Locate the cell with the specified text and output its [X, Y] center coordinate. 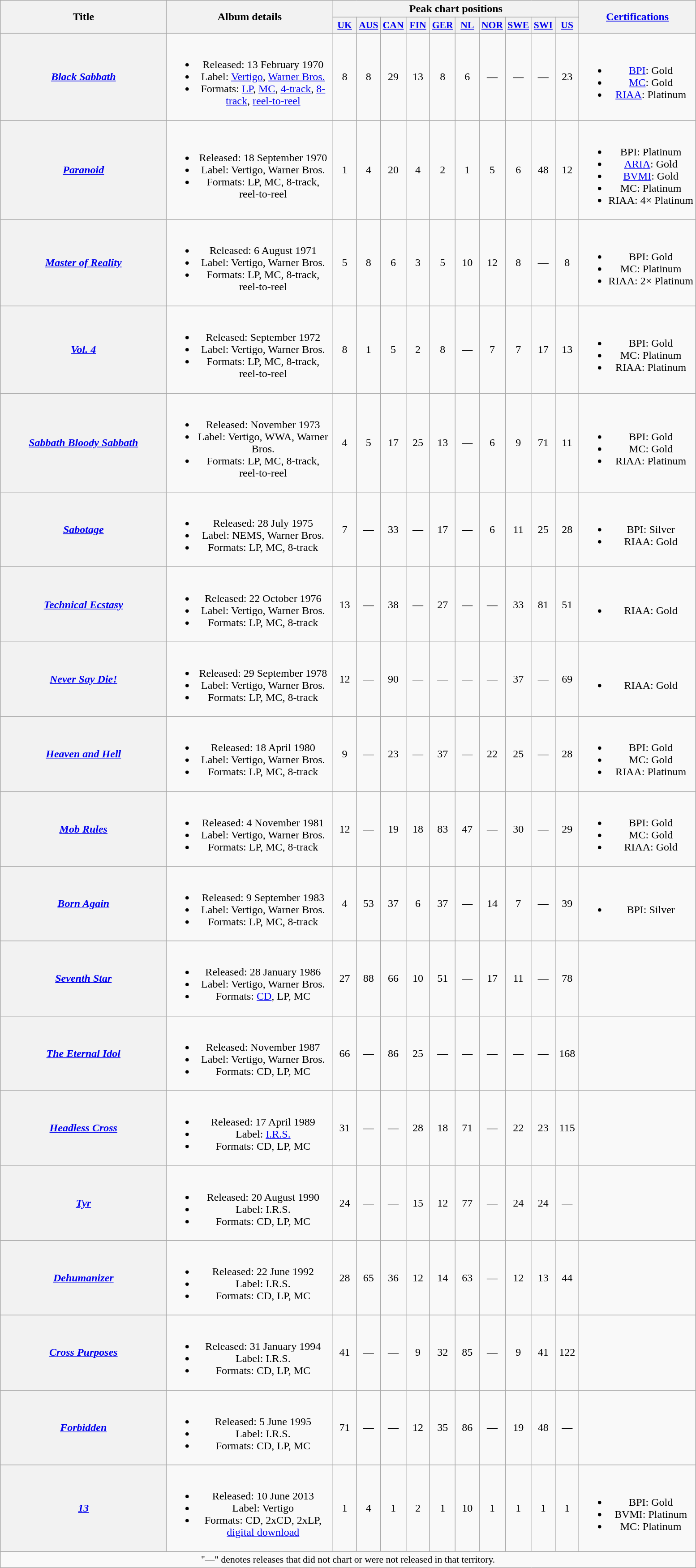
115 [567, 1128]
Technical Ecstasy [83, 605]
"—" denotes releases that did not chart or were not released in that territory. [348, 1560]
GER [443, 26]
78 [567, 978]
Released: 4 November 1981Label: Vertigo, Warner Bros.Formats: LP, MC, 8-track [250, 829]
Released: September 1972Label: Vertigo, Warner Bros.Formats: LP, MC, 8-track, reel-to-reel [250, 350]
Heaven and Hell [83, 754]
53 [368, 904]
BPI: PlatinumARIA: GoldBVMI: GoldMC: PlatinumRIAA: 4× Platinum [638, 169]
Released: November 1973Label: Vertigo, WWA, Warner Bros.Formats: LP, MC, 8-track, reel-to-reel [250, 442]
Released: 29 September 1978Label: Vertigo, Warner Bros.Formats: LP, MC, 8-track [250, 679]
20 [393, 169]
Certifications [638, 17]
Paranoid [83, 169]
BPI: SilverRIAA: Gold [638, 529]
85 [468, 1353]
35 [443, 1428]
Sabbath Bloody Sabbath [83, 442]
122 [567, 1353]
US [567, 26]
Seventh Star [83, 978]
47 [468, 829]
Forbidden [83, 1428]
65 [368, 1277]
Black Sabbath [83, 77]
Dehumanizer [83, 1277]
168 [567, 1053]
Released: 31 January 1994Label: I.R.S.Formats: CD, LP, MC [250, 1353]
Headless Cross [83, 1128]
Released: 5 June 1995Label: I.R.S.Formats: CD, LP, MC [250, 1428]
90 [393, 679]
Released: 9 September 1983Label: Vertigo, Warner Bros.Formats: LP, MC, 8-track [250, 904]
Album details [250, 17]
Peak chart positions [456, 9]
Mob Rules [83, 829]
Released: 28 July 1975Label: NEMS, Warner Bros.Formats: LP, MC, 8-track [250, 529]
83 [443, 829]
BPI: Silver [638, 904]
Released: 17 April 1989Label: I.R.S.Formats: CD, LP, MC [250, 1128]
Released: 10 June 2013Label: VertigoFormats: CD, 2xCD, 2xLP, digital download [250, 1508]
BPI: GoldMC: PlatinumRIAA: 2× Platinum [638, 263]
36 [393, 1277]
Title [83, 17]
30 [518, 829]
AUS [368, 26]
15 [417, 1203]
32 [443, 1353]
Released: November 1987Label: Vertigo, Warner Bros.Formats: CD, LP, MC [250, 1053]
81 [543, 605]
69 [567, 679]
SWE [518, 26]
3 [417, 263]
SWI [543, 26]
63 [468, 1277]
77 [468, 1203]
Released: 6 August 1971Label: Vertigo, Warner Bros.Formats: LP, MC, 8-track, reel-to-reel [250, 263]
BPI: GoldBVMI: PlatinumMC: Platinum [638, 1508]
CAN [393, 26]
Released: 28 January 1986Label: Vertigo, Warner Bros.Formats: CD, LP, MC [250, 978]
Released: 20 August 1990Label: I.R.S.Formats: CD, LP, MC [250, 1203]
NOR [492, 26]
FIN [417, 26]
Never Say Die! [83, 679]
BPI: GoldMC: PlatinumRIAA: Platinum [638, 350]
38 [393, 605]
31 [345, 1128]
Released: 13 February 1970Label: Vertigo, Warner Bros.Formats: LP, MC, 4-track, 8-track, reel-to-reel [250, 77]
Tyr [83, 1203]
44 [567, 1277]
Vol. 4 [83, 350]
NL [468, 26]
The Eternal Idol [83, 1053]
Released: 22 October 1976Label: Vertigo, Warner Bros.Formats: LP, MC, 8-track [250, 605]
UK [345, 26]
Released: 18 April 1980Label: Vertigo, Warner Bros.Formats: LP, MC, 8-track [250, 754]
Released: 22 June 1992Label: I.R.S.Formats: CD, LP, MC [250, 1277]
Master of Reality [83, 263]
88 [368, 978]
Released: 18 September 1970Label: Vertigo, Warner Bros.Formats: LP, MC, 8-track, reel-to-reel [250, 169]
BPI: GoldMC: GoldRIAA: Gold [638, 829]
39 [567, 904]
Born Again [83, 904]
Sabotage [83, 529]
Cross Purposes [83, 1353]
